Capture the cell that displays the provided text and extract its [x, y] central coordinate. 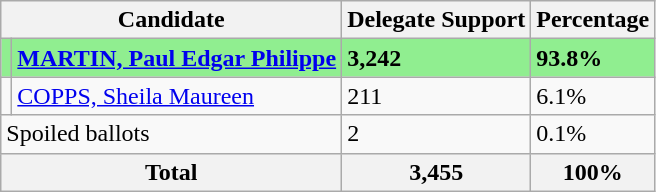
211 [436, 96]
Total [172, 172]
MARTIN, Paul Edgar Philippe [177, 58]
100% [593, 172]
3,455 [436, 172]
COPPS, Sheila Maureen [177, 96]
6.1% [593, 96]
Delegate Support [436, 20]
93.8% [593, 58]
Percentage [593, 20]
Spoiled ballots [172, 134]
2 [436, 134]
3,242 [436, 58]
Candidate [172, 20]
0.1% [593, 134]
